Pinpoint the cell where the given text exists, returning its (X, Y) midpoint coordinate. 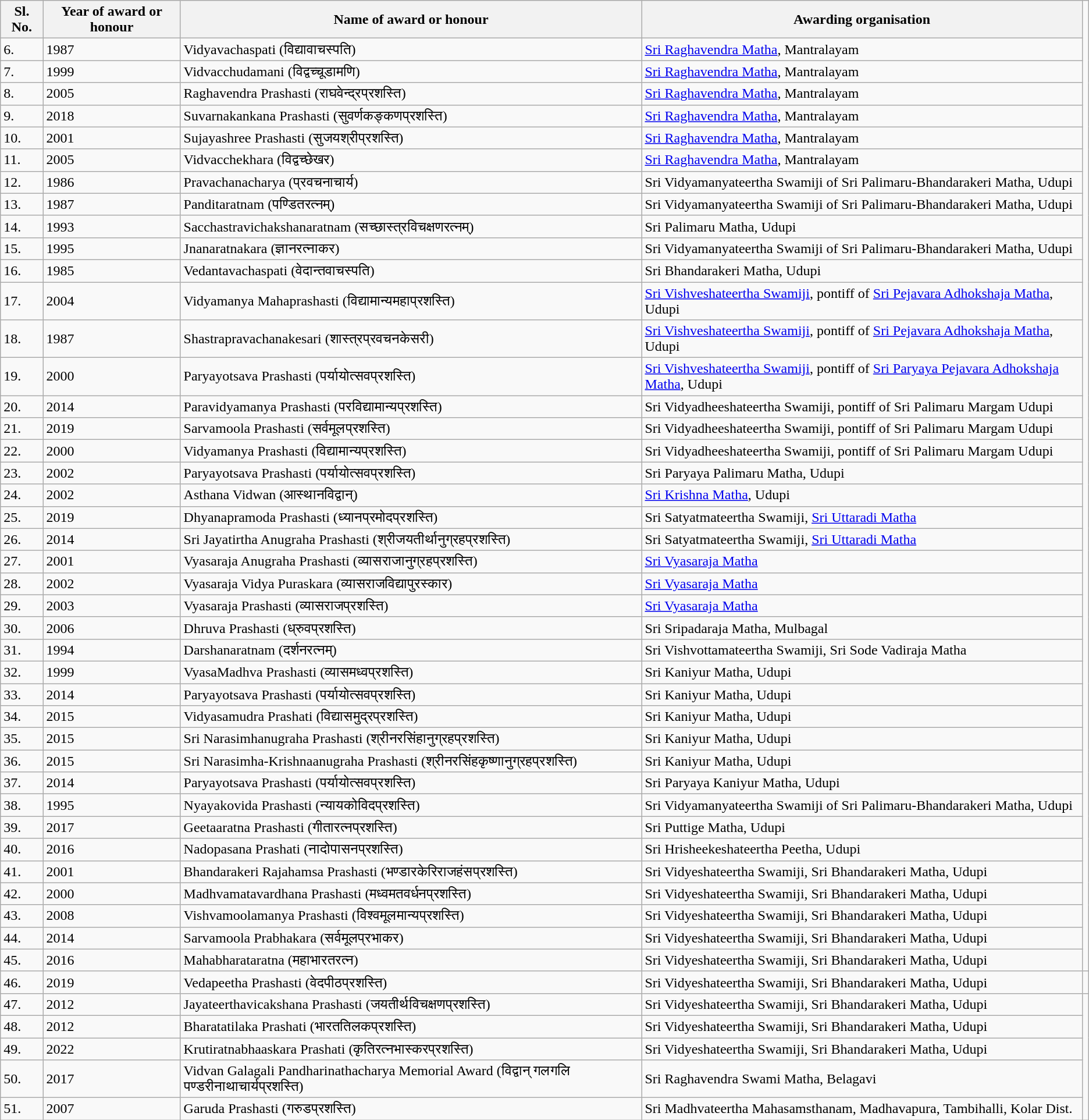
49. (22, 1049)
30. (22, 628)
29. (22, 606)
Vyasaraja Prashasti (व्यासराजप्रशस्ति) (411, 606)
Sri Krishna Matha, Udupi (862, 495)
2018 (112, 116)
Nadopasana Prashati (नादोपासनप्रशस्ति) (411, 849)
37. (22, 783)
Sri Paryaya Palimaru Matha, Udupi (862, 473)
Bharatatilaka Prashati (भारततिलकप्रशस्ति) (411, 1026)
Year of award or honour (112, 20)
2003 (112, 606)
15. (22, 248)
36. (22, 761)
Vedantavachaspati (वेदान्तवाचस्पति) (411, 271)
Darshanaratnam (दर्शनरत्नम्) (411, 650)
Vishvamoolamanya Prashasti (विश्वमूलमान्यप्रशस्ति) (411, 916)
Raghavendra Prashasti (राघवेन्द्रप्रशस्ति) (411, 94)
50. (22, 1079)
Vidvan Galagali Pandharinathacharya Memorial Award (विद्वान् गलगलि पण्डरीनाथाचार्यप्रशस्ति) (411, 1079)
39. (22, 827)
12. (22, 182)
6. (22, 49)
Vyasaraja Vidya Puraskara (व्यासराजविद्यापुरस्कार) (411, 584)
Shastrapravachanakesari (शास्त्रप्रवचनकेसरी) (411, 339)
48. (22, 1026)
14. (22, 226)
45. (22, 960)
Sri Bhandarakeri Matha, Udupi (862, 271)
Vedapeetha Prashasti (वेदपीठप्रशस्ति) (411, 982)
11. (22, 160)
16. (22, 271)
9. (22, 116)
32. (22, 672)
27. (22, 561)
2008 (112, 916)
Sri Palimaru Matha, Udupi (862, 226)
Sujayashree Prashasti (सुजयश्रीप्रशस्ति) (411, 138)
34. (22, 717)
Jayateerthavicakshana Prashasti (जयतीर्थविचक्षणप्रशस्ति) (411, 1004)
Sri Madhvateertha Mahasamsthanam, Madhavapura, Tambihalli, Kolar Dist. (862, 1109)
28. (22, 584)
17. (22, 300)
Sri Jayatirtha Anugraha Prashasti (श्रीजयतीर्थानुग्रहप्रशस्ति) (411, 539)
2004 (112, 300)
22. (22, 451)
Name of award or honour (411, 20)
Sarvamoola Prabhakara (सर्वमूलप्रभाकर) (411, 938)
Sri Narasimha-Krishnaanugraha Prashasti (श्रीनरसिंहकृष्णानुग्रहप्रशस्ति) (411, 761)
35. (22, 739)
24. (22, 495)
Dhyanapramoda Prashasti (ध्यानप्रमोदप्रशस्ति) (411, 517)
20. (22, 407)
Dhruva Prashasti (ध्रुवप्रशस्ति) (411, 628)
Vidyamanya Mahaprashasti (विद्यामान्यमहाप्रशस्ति) (411, 300)
2022 (112, 1049)
Pravachanacharya (प्रवचनाचार्य) (411, 182)
Madhvamatavardhana Prashasti (मध्वमतवर्धनप्रशस्ति) (411, 894)
23. (22, 473)
47. (22, 1004)
Vidvacchudamani (विद्वच्चूडामणि) (411, 72)
10. (22, 138)
1994 (112, 650)
26. (22, 539)
Vidvacchekhara (विद्वच्छेखर) (411, 160)
40. (22, 849)
46. (22, 982)
41. (22, 872)
Garuda Prashasti (गरुडप्रशस्ति) (411, 1109)
Nyayakovida Prashasti (न्यायकोविदप्रशस्ति) (411, 805)
1993 (112, 226)
38. (22, 805)
1985 (112, 271)
Sarvamoola Prashasti (सर्वमूलप्रशस्ति) (411, 429)
Asthana Vidwan (आस्थानविद्वान्) (411, 495)
Sri Vishveshateertha Swamiji, pontiff of Sri Paryaya Pejavara Adhokshaja Matha, Udupi (862, 377)
Panditaratnam (पण्डितरत्नम्) (411, 204)
43. (22, 916)
8. (22, 94)
Jnanaratnakara (ज्ञानरत्नाकर) (411, 248)
Sri Raghavendra Swami Matha, Belagavi (862, 1079)
2007 (112, 1109)
Geetaaratna Prashasti (गीतारत्नप्रशस्ति) (411, 827)
33. (22, 694)
Vidyamanya Prashasti (विद्यामान्यप्रशस्ति) (411, 451)
VyasaMadhva Prashasti (व्यासमध्वप्रशस्ति) (411, 672)
Mahabharataratna (महाभारतरत्न) (411, 960)
Vyasaraja Anugraha Prashasti (व्यासराजानुग्रहप्रशस्ति) (411, 561)
2006 (112, 628)
Paravidyamanya Prashasti (परविद्यामान्यप्रशस्ति) (411, 407)
25. (22, 517)
51. (22, 1109)
Suvarnakankana Prashasti (सुवर्णकङ्कणप्रशस्ति) (411, 116)
Sri Hrisheekeshateertha Peetha, Udupi (862, 849)
Sri Sripadaraja Matha, Mulbagal (862, 628)
Sri Paryaya Kaniyur Matha, Udupi (862, 783)
Sri Vishvottamateertha Swamiji, Sri Sode Vadiraja Matha (862, 650)
21. (22, 429)
44. (22, 938)
Sri Puttige Matha, Udupi (862, 827)
1986 (112, 182)
Krutiratnabhaaskara Prashati (कृतिरत्नभास्करप्रशस्ति) (411, 1049)
Vidyasamudra Prashati (विद्यासमुद्रप्रशस्ति) (411, 717)
Bhandarakeri Rajahamsa Prashasti (भण्डारकेरिराजहंसप्रशस्ति) (411, 872)
Sacchastravichakshanaratnam (सच्छास्त्रविचक्षणरत्नम्) (411, 226)
Sri Narasimhanugraha Prashasti (श्रीनरसिंहानुग्रहप्रशस्ति) (411, 739)
31. (22, 650)
18. (22, 339)
Vidyavachaspati (विद्यावाचस्पति) (411, 49)
13. (22, 204)
42. (22, 894)
Awarding organisation (862, 20)
7. (22, 72)
19. (22, 377)
Sl. No. (22, 20)
